Detect which cell encompasses the target text, then output its [x, y] center coordinate. 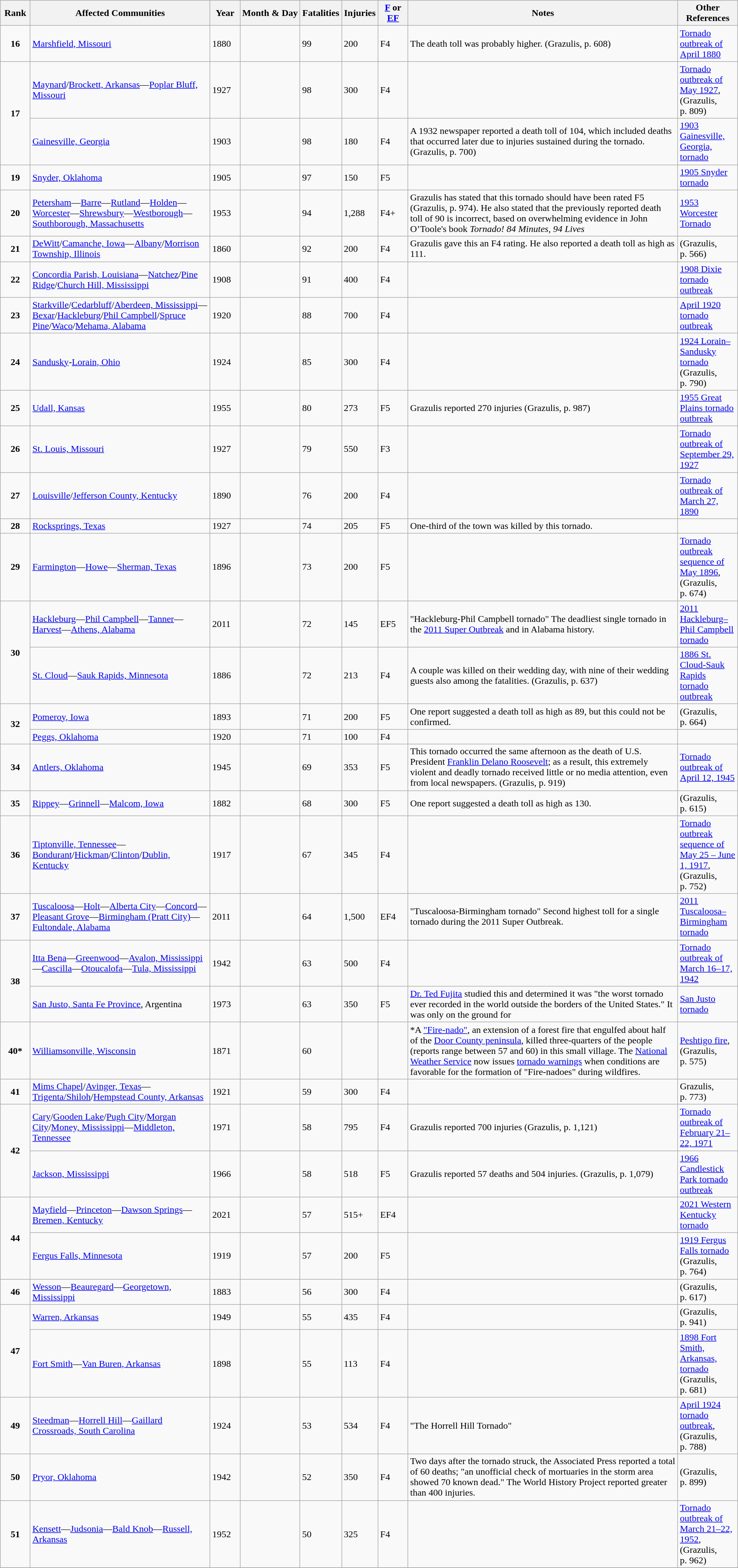
1883 [225, 1292]
(Grazulis, p. 664) [708, 717]
1905 Snyder tornado [708, 177]
700 [360, 315]
19 [16, 177]
91 [321, 279]
1917 [225, 855]
Tuscaloosa—Holt—Alberta City—Concord—Pleasant Grove—Birmingham (Pratt City)—Fultondale, Alabama [120, 917]
213 [360, 676]
550 [360, 449]
20 [16, 213]
San Justo tornado [708, 1004]
353 [360, 767]
1890 [225, 496]
1949 [225, 1317]
2021 [225, 1215]
Tornado outbreak of May 1927, (Grazulis, p. 809) [708, 90]
500 [360, 963]
515+ [360, 1215]
435 [360, 1317]
Tornado outbreak of February 21–22, 1971 [708, 1127]
795 [360, 1127]
26 [16, 449]
Sandusky-Lorain, Ohio [120, 362]
1,500 [360, 917]
Mims Chapel/Avinger, Texas—Trigenta/Shiloh/Hempstead County, Arkansas [120, 1091]
Fergus Falls, Minnesota [120, 1256]
1886 St. Cloud-Sauk Rapids tornado outbreak [708, 676]
518 [360, 1174]
1898 Fort Smith, Arkansas, tornado (Grazulis, p. 681) [708, 1364]
67 [321, 855]
1905 [225, 177]
Maynard/Brockett, Arkansas—Poplar Bluff, Missouri [120, 90]
Warren, Arkansas [120, 1317]
28 [16, 526]
1908 [225, 279]
30 [16, 652]
Steedman—Horrell Hill—Gaillard Crossroads, South Carolina [120, 1426]
47 [16, 1351]
Petersham—Barre—Rutland—Holden—Worcester—Shrewsbury—Westborough—Southborough, Massachusetts [120, 213]
One report suggested a death toll as high as 89, but this could not be confirmed. [543, 717]
(Grazulis, p. 899) [708, 1477]
97 [321, 177]
113 [360, 1364]
64 [321, 917]
Fort Smith—Van Buren, Arkansas [120, 1364]
Rocksprings, Texas [120, 526]
1898 [225, 1364]
Tornado outbreak of September 29, 1927 [708, 449]
534 [360, 1426]
St. Louis, Missouri [120, 449]
88 [321, 315]
22 [16, 279]
325 [360, 1534]
One-third of the town was killed by this tornado. [543, 526]
Pryor, Oklahoma [120, 1477]
29 [16, 567]
Affected Communities [120, 13]
16 [16, 44]
Marshfield, Missouri [120, 44]
1893 [225, 717]
38 [16, 981]
40* [16, 1050]
One report suggested a death toll as high as 130. [543, 803]
Louisville/Jefferson County, Kentucky [120, 496]
100 [360, 737]
51 [16, 1534]
Mayfield—Princeton—Dawson Springs—Bremen, Kentucky [120, 1215]
23 [16, 315]
Grazulis reported 700 injuries (Grazulis, p. 1,121) [543, 1127]
Grazulis reported 57 deaths and 504 injuries. (Grazulis, p. 1,079) [543, 1174]
37 [16, 917]
EF5 [393, 624]
1953 [225, 213]
Wesson—Beauregard—Georgetown, Mississippi [120, 1292]
Pomeroy, Iowa [120, 717]
(Grazulis, p. 617) [708, 1292]
35 [16, 803]
68 [321, 803]
Concordia Parish, Louisiana—Natchez/Pine Ridge/Church Hill, Mississippi [120, 279]
1,288 [360, 213]
Jackson, Mississippi [120, 1174]
52 [321, 1477]
74 [321, 526]
Injuries [360, 13]
44 [16, 1238]
34 [16, 767]
25 [16, 408]
(Grazulis, p. 941) [708, 1317]
2011 Hackleburg–Phil Campbell tornado [708, 624]
1903 [225, 142]
F3 [393, 449]
345 [360, 855]
69 [321, 767]
Itta Bena—Greenwood—Avalon, Mississippi—Cascilla—Otoucalofa—Tula, Mississippi [120, 963]
145 [360, 624]
Hackleburg—Phil Campbell—Tanner—Harvest—Athens, Alabama [120, 624]
1871 [225, 1050]
Snyder, Oklahoma [120, 177]
1952 [225, 1534]
Udall, Kansas [120, 408]
Antlers, Oklahoma [120, 767]
36 [16, 855]
1966 Candlestick Park tornado outbreak [708, 1174]
Kensett—Judsonia—Bald Knob—Russell, Arkansas [120, 1534]
1924 Lorain–Sandusky tornado (Grazulis, p. 790) [708, 362]
1966 [225, 1174]
(Grazulis, p. 615) [708, 803]
80 [321, 408]
76 [321, 496]
1896 [225, 567]
Grazulis gave this an F4 rating. He also reported a death toll as high as 111. [543, 249]
Gainesville, Georgia [120, 142]
Tornado outbreak sequence of May 25 – June 1, 1917, (Grazulis, p. 752) [708, 855]
273 [360, 408]
Tornado outbreak of March 16–17, 1942 [708, 963]
Tornado outbreak of April 12, 1945 [708, 767]
1919 [225, 1256]
1882 [225, 803]
"The Horrell Hill Tornado" [543, 1426]
Grazulis reported 270 injuries (Grazulis, p. 987) [543, 408]
(Grazulis, p. 566) [708, 249]
F4+ [393, 213]
A couple was killed on their wedding day, with nine of their wedding guests also among the fatalities. (Grazulis, p. 637) [543, 676]
46 [16, 1292]
April 1920 tornado outbreak [708, 315]
56 [321, 1292]
2021 Western Kentucky tornado [708, 1215]
49 [16, 1426]
79 [321, 449]
85 [321, 362]
St. Cloud—Sauk Rapids, Minnesota [120, 676]
April 1924 tornado outbreak, (Grazulis, p. 788) [708, 1426]
Notes [543, 13]
32 [16, 724]
Cary/Gooden Lake/Pugh City/Morgan City/Money, Mississippi—Middleton, Tennessee [120, 1127]
DeWitt/Camanche, Iowa—Albany/Morrison Township, Illinois [120, 249]
Other References [708, 13]
Month & Day [270, 13]
1921 [225, 1091]
Peshtigo fire, (Grazulis, p. 575) [708, 1050]
Rippey—Grinnell—Malcom, Iowa [120, 803]
1955 Great Plains tornado outbreak [708, 408]
1860 [225, 249]
94 [321, 213]
Fatalities [321, 13]
24 [16, 362]
San Justo, Santa Fe Province, Argentina [120, 1004]
Williamsonville, Wisconsin [120, 1050]
99 [321, 44]
73 [321, 567]
92 [321, 249]
1880 [225, 44]
Tiptonville, Tennessee—Bondurant/Hickman/Clinton/Dublin, Kentucky [120, 855]
1908 Dixie tornado outbreak [708, 279]
1973 [225, 1004]
2011 Tuscaloosa–Birmingham tornado [708, 917]
"Hackleburg-Phil Campbell tornado" The deadliest single tornado in the 2011 Super Outbreak and in Alabama history. [543, 624]
Rank [16, 13]
400 [360, 279]
Tornado outbreak of March 27, 1890 [708, 496]
F or EF [393, 13]
150 [360, 177]
Tornado outbreak sequence of May 1896, (Grazulis, p. 674) [708, 567]
1919 Fergus Falls tornado (Grazulis, p. 764) [708, 1256]
1971 [225, 1127]
Peggs, Oklahoma [120, 737]
Starkville/Cedarbluff/Aberdeen, Mississippi—Bexar/Hackleburg/Phil Campbell/Spruce Pine/Waco/Mehama, Alabama [120, 315]
Grazulis, p. 773) [708, 1091]
Farmington—Howe—Sherman, Texas [120, 567]
Year [225, 13]
41 [16, 1091]
"Tuscaloosa-Birmingham tornado" Second highest toll for a single tornado during the 2011 Super Outbreak. [543, 917]
60 [321, 1050]
Tornado outbreak of March 21–22, 1952, (Grazulis, p. 962) [708, 1534]
1945 [225, 767]
1953 Worcester Tornado [708, 213]
17 [16, 113]
27 [16, 496]
53 [321, 1426]
59 [321, 1091]
21 [16, 249]
1886 [225, 676]
205 [360, 526]
1903 Gainesville, Georgia, tornado [708, 142]
The death toll was probably higher. (Grazulis, p. 608) [543, 44]
42 [16, 1150]
1955 [225, 408]
180 [360, 142]
Tornado outbreak of April 1880 [708, 44]
